Return [X, Y] of the center of cell containing provided text 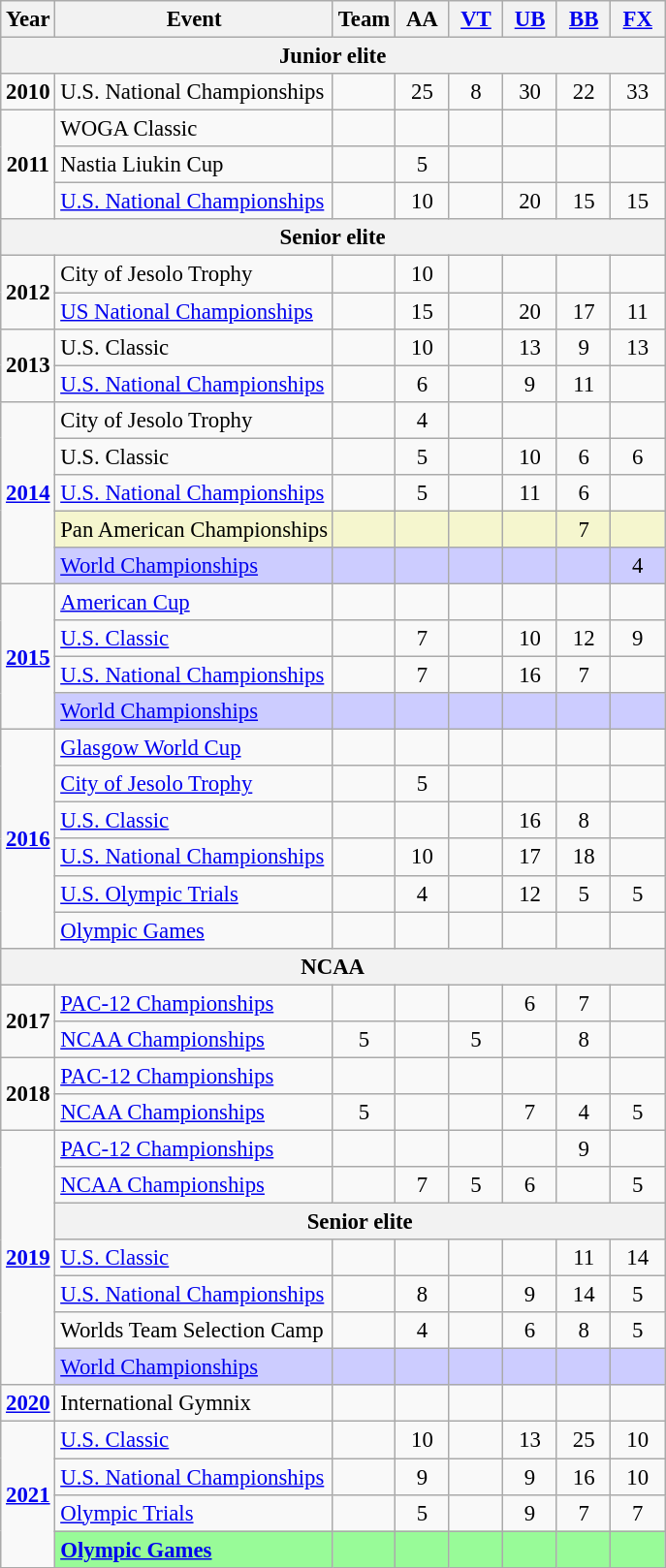
Pan American Championships [194, 529]
Junior elite [333, 56]
U.S. Olympic Trials [194, 894]
33 [638, 92]
Event [194, 19]
US National Championships [194, 311]
2021 [28, 1494]
Glasgow World Cup [194, 748]
Worlds Team Selection Camp [194, 1331]
NCAA [333, 966]
WOGA Classic [194, 129]
2014 [28, 492]
UB [530, 19]
American Cup [194, 602]
2020 [28, 1404]
Year [28, 19]
AA [423, 19]
2016 [28, 839]
2010 [28, 92]
Nastia Liukin Cup [194, 165]
2019 [28, 1258]
2015 [28, 656]
2017 [28, 1021]
2011 [28, 165]
Olympic Trials [194, 1513]
2013 [28, 364]
22 [584, 92]
30 [530, 92]
VT [476, 19]
2018 [28, 1093]
International Gymnix [194, 1404]
2012 [28, 293]
FX [638, 19]
Team [364, 19]
BB [584, 19]
18 [584, 858]
